Output the (x, y) coordinate of the center of the cell containing the given text.  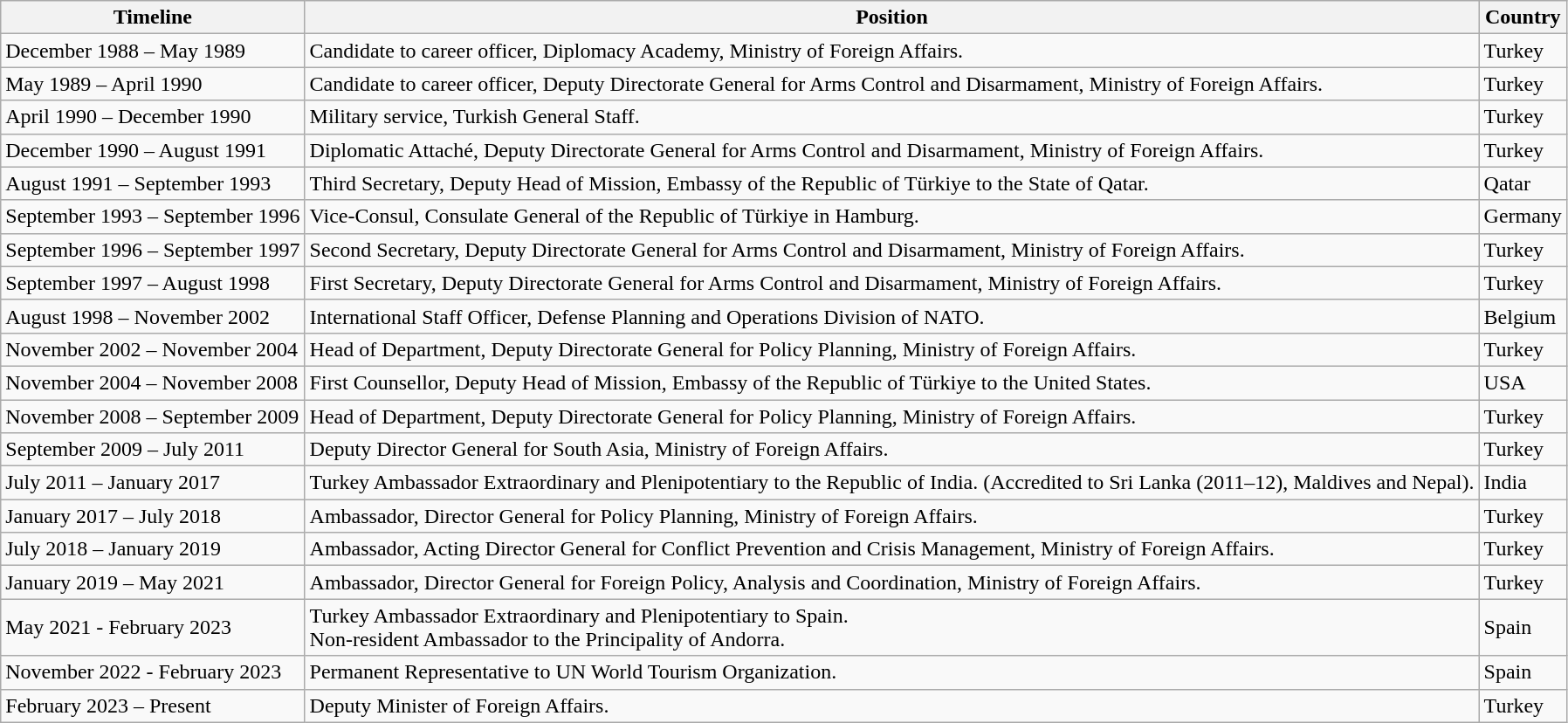
USA (1523, 382)
Ambassador, Director General for Policy Planning, Ministry of Foreign Affairs. (892, 516)
Candidate to career officer, Diplomacy Academy, Ministry of Foreign Affairs. (892, 51)
Military service, Turkish General Staff. (892, 117)
Qatar (1523, 183)
January 2017 – July 2018 (153, 516)
International Staff Officer, Defense Planning and Operations Division of NATO. (892, 316)
January 2019 – May 2021 (153, 582)
Second Secretary, Deputy Directorate General for Arms Control and Disarmament, Ministry of Foreign Affairs. (892, 250)
August 1991 – September 1993 (153, 183)
September 1997 – August 1998 (153, 283)
Third Secretary, Deputy Head of Mission, Embassy of the Republic of Türkiye to the State of Qatar. (892, 183)
September 1993 – September 1996 (153, 217)
November 2004 – November 2008 (153, 382)
July 2018 – January 2019 (153, 549)
Diplomatic Attaché, Deputy Directorate General for Arms Control and Disarmament, Ministry of Foreign Affairs. (892, 150)
May 1989 – April 1990 (153, 84)
February 2023 – Present (153, 706)
Permanent Representative to UN World Tourism Organization. (892, 672)
India (1523, 483)
Germany (1523, 217)
Ambassador, Acting Director General for Conflict Prevention and Crisis Management, Ministry of Foreign Affairs. (892, 549)
Candidate to career officer, Deputy Directorate General for Arms Control and Disarmament, Ministry of Foreign Affairs. (892, 84)
November 2022 - February 2023 (153, 672)
Turkey Ambassador Extraordinary and Plenipotentiary to Spain.Non-resident Ambassador to the Principality of Andorra. (892, 627)
November 2002 – November 2004 (153, 349)
August 1998 – November 2002 (153, 316)
April 1990 – December 1990 (153, 117)
May 2021 - February 2023 (153, 627)
Ambassador, Director General for Foreign Policy, Analysis and Coordination, Ministry of Foreign Affairs. (892, 582)
November 2008 – September 2009 (153, 417)
December 1990 – August 1991 (153, 150)
December 1988 – May 1989 (153, 51)
July 2011 – January 2017 (153, 483)
Belgium (1523, 316)
September 2009 – July 2011 (153, 450)
Vice-Consul, Consulate General of the Republic of Türkiye in Hamburg. (892, 217)
Turkey Ambassador Extraordinary and Plenipotentiary to the Republic of India. (Accredited to Sri Lanka (2011–12), Maldives and Nepal). (892, 483)
Position (892, 17)
September 1996 – September 1997 (153, 250)
First Secretary, Deputy Directorate General for Arms Control and Disarmament, Ministry of Foreign Affairs. (892, 283)
Deputy Director General for South Asia, Ministry of Foreign Affairs. (892, 450)
First Counsellor, Deputy Head of Mission, Embassy of the Republic of Türkiye to the United States. (892, 382)
Country (1523, 17)
Deputy Minister of Foreign Affairs. (892, 706)
Timeline (153, 17)
